Pinpoint the cell where the given text exists, returning its (x, y) midpoint coordinate. 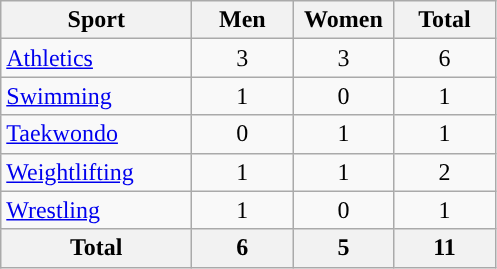
Sport (96, 20)
Wrestling (96, 210)
Women (344, 20)
5 (344, 248)
Taekwondo (96, 134)
Weightlifting (96, 172)
Men (242, 20)
2 (444, 172)
11 (444, 248)
Athletics (96, 58)
Swimming (96, 96)
